Provide the (x, y) coordinate of the cell's center where the given text is located.  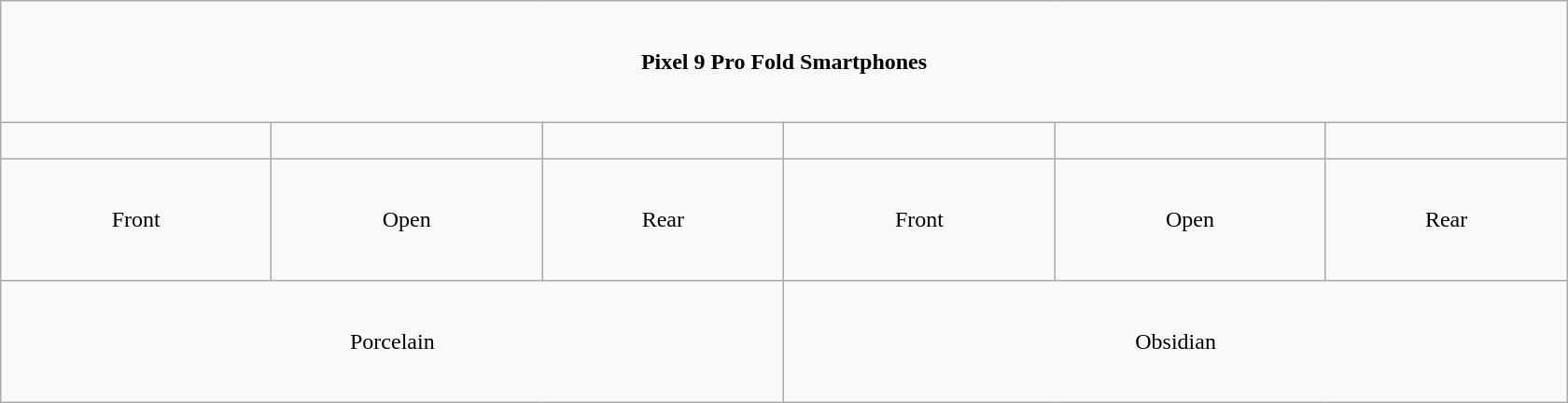
Obsidian (1176, 341)
Pixel 9 Pro Fold Smartphones (784, 62)
Porcelain (392, 341)
